Determine the [X, Y] coordinate at the center of the cell enclosing the given text.  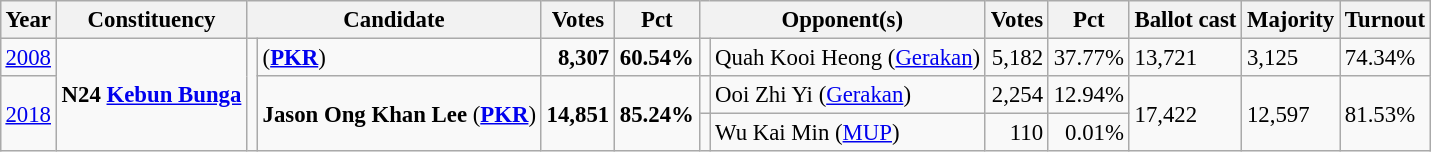
2,254 [1016, 95]
0.01% [1088, 133]
N24 Kebun Bunga [151, 94]
12,597 [1291, 114]
Jason Ong Khan Lee (PKR) [399, 114]
Ballot cast [1185, 20]
Ooi Zhi Yi (Gerakan) [848, 95]
17,422 [1185, 114]
5,182 [1016, 57]
Wu Kai Min (MUP) [848, 133]
12.94% [1088, 95]
Candidate [394, 20]
81.53% [1386, 114]
Constituency [151, 20]
2018 [28, 114]
14,851 [578, 114]
37.77% [1088, 57]
110 [1016, 133]
(PKR) [399, 57]
74.34% [1386, 57]
60.54% [658, 57]
85.24% [658, 114]
2008 [28, 57]
Quah Kooi Heong (Gerakan) [848, 57]
Year [28, 20]
3,125 [1291, 57]
Majority [1291, 20]
Turnout [1386, 20]
8,307 [578, 57]
Opponent(s) [842, 20]
13,721 [1185, 57]
